Determine the [x, y] coordinate at the center of the cell enclosing the given text.  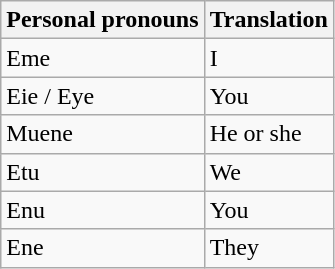
He or she [268, 134]
Translation [268, 20]
I [268, 58]
Eie / Eye [102, 96]
They [268, 248]
Enu [102, 210]
Personal pronouns [102, 20]
Eme [102, 58]
We [268, 172]
Ene [102, 248]
Etu [102, 172]
Muene [102, 134]
